Scan for the cell matching the given text and deliver its [X, Y] coordinate at center. 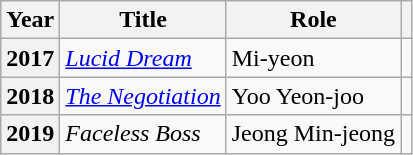
Jeong Min-jeong [313, 134]
2018 [30, 96]
Role [313, 20]
Mi-yeon [313, 58]
Yoo Yeon-joo [313, 96]
2019 [30, 134]
Title [143, 20]
Year [30, 20]
2017 [30, 58]
Lucid Dream [143, 58]
The Negotiation [143, 96]
Faceless Boss [143, 134]
